Provide the (x, y) coordinate of the cell's center where the given text is located.  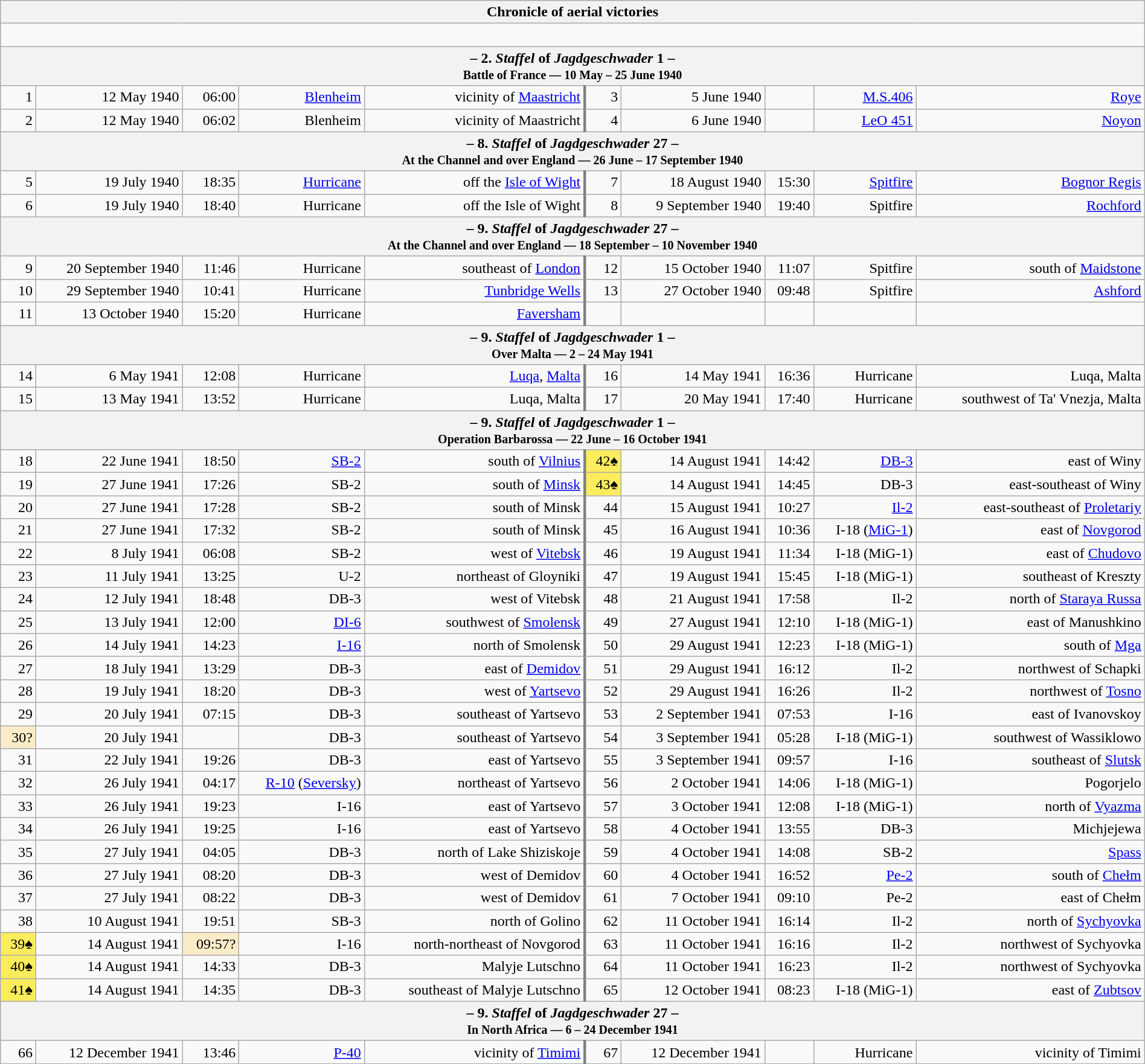
17:32 (211, 530)
23 (18, 576)
48 (603, 599)
7 (603, 182)
east-southeast of Proletariy (1030, 507)
52 (603, 691)
10 August 1941 (109, 921)
Chronicle of aerial victories (572, 12)
29 (18, 714)
16 (603, 376)
U-2 (302, 576)
31 (18, 760)
14 May 1941 (693, 376)
11:34 (789, 553)
13 (603, 290)
west of Yartsevo (475, 691)
04:17 (211, 783)
17:26 (211, 484)
22 July 1941 (109, 760)
19:26 (211, 760)
20 (18, 507)
northeast of Yartsevo (475, 783)
southeast of Malyje Lutschno (475, 990)
12:10 (789, 622)
21 (18, 530)
11 July 1941 (109, 576)
Ashford (1030, 290)
14:42 (789, 461)
10 (18, 290)
43♠ (603, 484)
18:50 (211, 461)
27 October 1940 (693, 290)
15 October 1940 (693, 268)
Roye (1030, 97)
14:35 (211, 990)
62 (603, 921)
12:00 (211, 622)
49 (603, 622)
Noyon (1030, 120)
10:36 (789, 530)
R-10 (Seversky) (302, 783)
DI-6 (302, 622)
14:33 (211, 967)
south of Maidstone (1030, 268)
17 (603, 399)
16:36 (789, 376)
13:52 (211, 399)
66 (18, 1052)
13 October 1940 (109, 313)
20 May 1941 (693, 399)
26 (18, 645)
Tunbridge Wells (475, 290)
Spass (1030, 852)
44 (603, 507)
65 (603, 990)
northwest of Schapki (1030, 668)
M.S.406 (865, 97)
18:40 (211, 205)
north of Staraya Russa (1030, 599)
Rochford (1030, 205)
29 September 1940 (109, 290)
39♠ (18, 944)
13:46 (211, 1052)
Faversham (475, 313)
07:53 (789, 714)
13:25 (211, 576)
61 (603, 898)
16:14 (789, 921)
15:20 (211, 313)
14:45 (789, 484)
09:10 (789, 898)
– 9. Staffel of Jagdgeschwader 27 –At the Channel and over England — 18 September – 10 November 1940 (572, 237)
southwest of Wassiklowo (1030, 737)
6 May 1941 (109, 376)
LeO 451 (865, 120)
36 (18, 875)
27 August 1941 (693, 622)
16:23 (789, 967)
17:28 (211, 507)
40♠ (18, 967)
8 July 1941 (109, 553)
14 (18, 376)
13 July 1941 (109, 622)
– 9. Staffel of Jagdgeschwader 27 –In North Africa — 6 – 24 December 1941 (572, 1021)
4 (603, 120)
18:48 (211, 599)
north of Golino (475, 921)
north of Lake Shiziskoje (475, 852)
10:27 (789, 507)
12 (603, 268)
14 July 1941 (109, 645)
04:05 (211, 852)
13 May 1941 (109, 399)
33 (18, 806)
18:35 (211, 182)
east of Winy (1030, 461)
3 (603, 97)
14:23 (211, 645)
Bognor Regis (1030, 182)
east of Zubtsov (1030, 990)
east-southeast of Winy (1030, 484)
11:46 (211, 268)
45 (603, 530)
19 (18, 484)
16:52 (789, 875)
06:00 (211, 97)
17:58 (789, 599)
east of Chudovo (1030, 553)
19:51 (211, 921)
– 8. Staffel of Jagdgeschwader 27 –At the Channel and over England — 26 June – 17 September 1940 (572, 151)
63 (603, 944)
north of Sychyovka (1030, 921)
34 (18, 829)
19:23 (211, 806)
27 (18, 668)
22 June 1941 (109, 461)
06:02 (211, 120)
southwest of Smolensk (475, 622)
53 (603, 714)
67 (603, 1052)
north of Vyazma (1030, 806)
46 (603, 553)
15:30 (789, 182)
35 (18, 852)
12:23 (789, 645)
08:20 (211, 875)
08:22 (211, 898)
20 September 1940 (109, 268)
2 September 1941 (693, 714)
18:20 (211, 691)
9 September 1940 (693, 205)
southeast of Slutsk (1030, 760)
south of Mga (1030, 645)
05:28 (789, 737)
12 October 1941 (693, 990)
12 July 1941 (109, 599)
37 (18, 898)
Pogorjelo (1030, 783)
9 (18, 268)
32 (18, 783)
5 June 1940 (693, 97)
22 (18, 553)
13:55 (789, 829)
1 (18, 97)
east of Chełm (1030, 898)
18 (18, 461)
19:25 (211, 829)
Michjejewa (1030, 829)
14:08 (789, 852)
14:06 (789, 783)
southeast of Kreszty (1030, 576)
57 (603, 806)
19:40 (789, 205)
northeast of Gloyniki (475, 576)
3 October 1941 (693, 806)
16:16 (789, 944)
19 July 1941 (109, 691)
15:45 (789, 576)
south of Chełm (1030, 875)
6 June 1940 (693, 120)
25 (18, 622)
18 August 1940 (693, 182)
51 (603, 668)
southwest of Ta' Vnezja, Malta (1030, 399)
56 (603, 783)
38 (18, 921)
18 July 1941 (109, 668)
09:57 (789, 760)
SB-3 (302, 921)
– 9. Staffel of Jagdgeschwader 1 –Over Malta — 2 – 24 May 1941 (572, 344)
15 (18, 399)
5 (18, 182)
10:41 (211, 290)
09:57? (211, 944)
41♠ (18, 990)
east of Manushkino (1030, 622)
09:48 (789, 290)
06:08 (211, 553)
13:29 (211, 668)
11 (18, 313)
16 August 1941 (693, 530)
07:15 (211, 714)
17:40 (789, 399)
16:12 (789, 668)
59 (603, 852)
08:23 (789, 990)
16:26 (789, 691)
– 2. Staffel of Jagdgeschwader 1 –Battle of France — 10 May – 25 June 1940 (572, 66)
2 (18, 120)
24 (18, 599)
east of Novgorod (1030, 530)
south of Vilnius (475, 461)
60 (603, 875)
north of Smolensk (475, 645)
– 9. Staffel of Jagdgeschwader 1 –Operation Barbarossa — 22 June – 16 October 1941 (572, 430)
east of Ivanovskoy (1030, 714)
64 (603, 967)
Malyje Lutschno (475, 967)
42♠ (603, 461)
2 October 1941 (693, 783)
47 (603, 576)
15 August 1941 (693, 507)
north-northeast of Novgorod (475, 944)
east of Demidov (475, 668)
21 August 1941 (693, 599)
54 (603, 737)
7 October 1941 (693, 898)
58 (603, 829)
55 (603, 760)
28 (18, 691)
6 (18, 205)
8 (603, 205)
P-40 (302, 1052)
50 (603, 645)
30? (18, 737)
11:07 (789, 268)
northwest of Tosno (1030, 691)
southeast of London (475, 268)
